Provide the (x, y) coordinate of the cell's center where the given text is located.  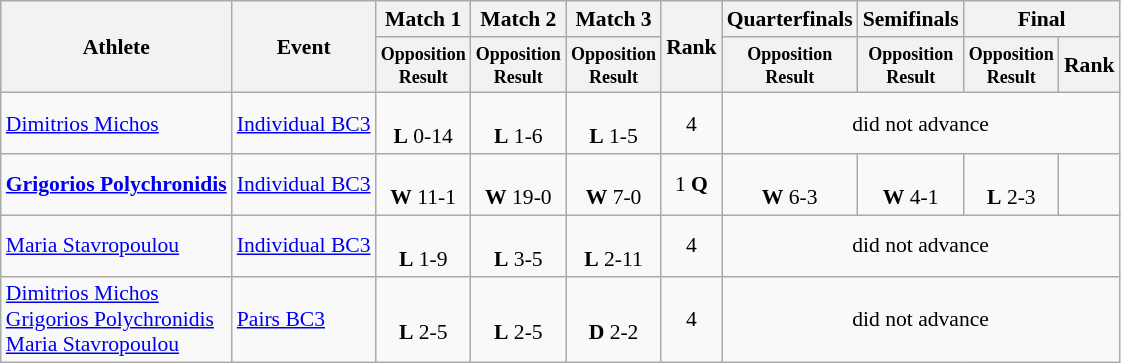
Final (1042, 19)
D 2-2 (614, 320)
Quarterfinals (790, 19)
L 1-5 (614, 124)
Match 3 (614, 19)
Event (304, 47)
W 4-1 (911, 184)
W 7-0 (614, 184)
L 2-11 (614, 246)
L 2-3 (1012, 184)
Semifinals (911, 19)
Maria Stavropoulou (116, 246)
Pairs BC3 (304, 320)
W 6-3 (790, 184)
Match 2 (518, 19)
L 1-9 (424, 246)
Match 1 (424, 19)
W 19-0 (518, 184)
L 1-6 (518, 124)
Dimitrios MichosGrigorios PolychronidisMaria Stavropoulou (116, 320)
L 0-14 (424, 124)
L 3-5 (518, 246)
Grigorios Polychronidis (116, 184)
1 Q (692, 184)
Dimitrios Michos (116, 124)
W 11-1 (424, 184)
Athlete (116, 47)
